Return (X, Y) of the center of cell containing provided text 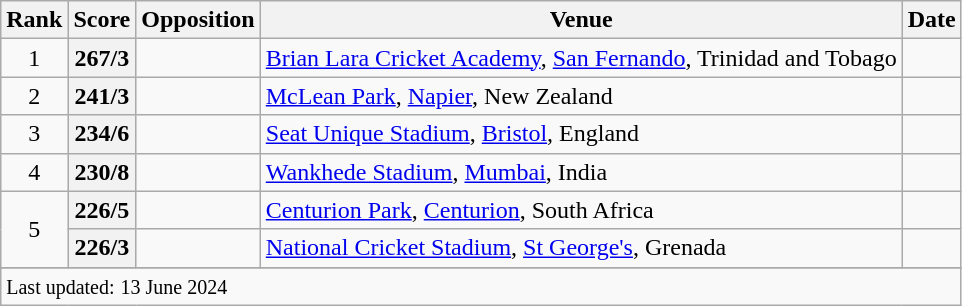
226/3 (102, 248)
267/3 (102, 58)
Rank (34, 20)
3 (34, 134)
230/8 (102, 172)
Last updated: 13 June 2024 (481, 286)
National Cricket Stadium, St George's, Grenada (581, 248)
McLean Park, Napier, New Zealand (581, 96)
2 (34, 96)
Score (102, 20)
5 (34, 229)
226/5 (102, 210)
1 (34, 58)
Opposition (198, 20)
Venue (581, 20)
Date (932, 20)
241/3 (102, 96)
4 (34, 172)
Brian Lara Cricket Academy, San Fernando, Trinidad and Tobago (581, 58)
Centurion Park, Centurion, South Africa (581, 210)
Wankhede Stadium, Mumbai, India (581, 172)
Seat Unique Stadium, Bristol, England (581, 134)
234/6 (102, 134)
